Find where the given text appears and provide that cell's center as (X, Y) coordinate. 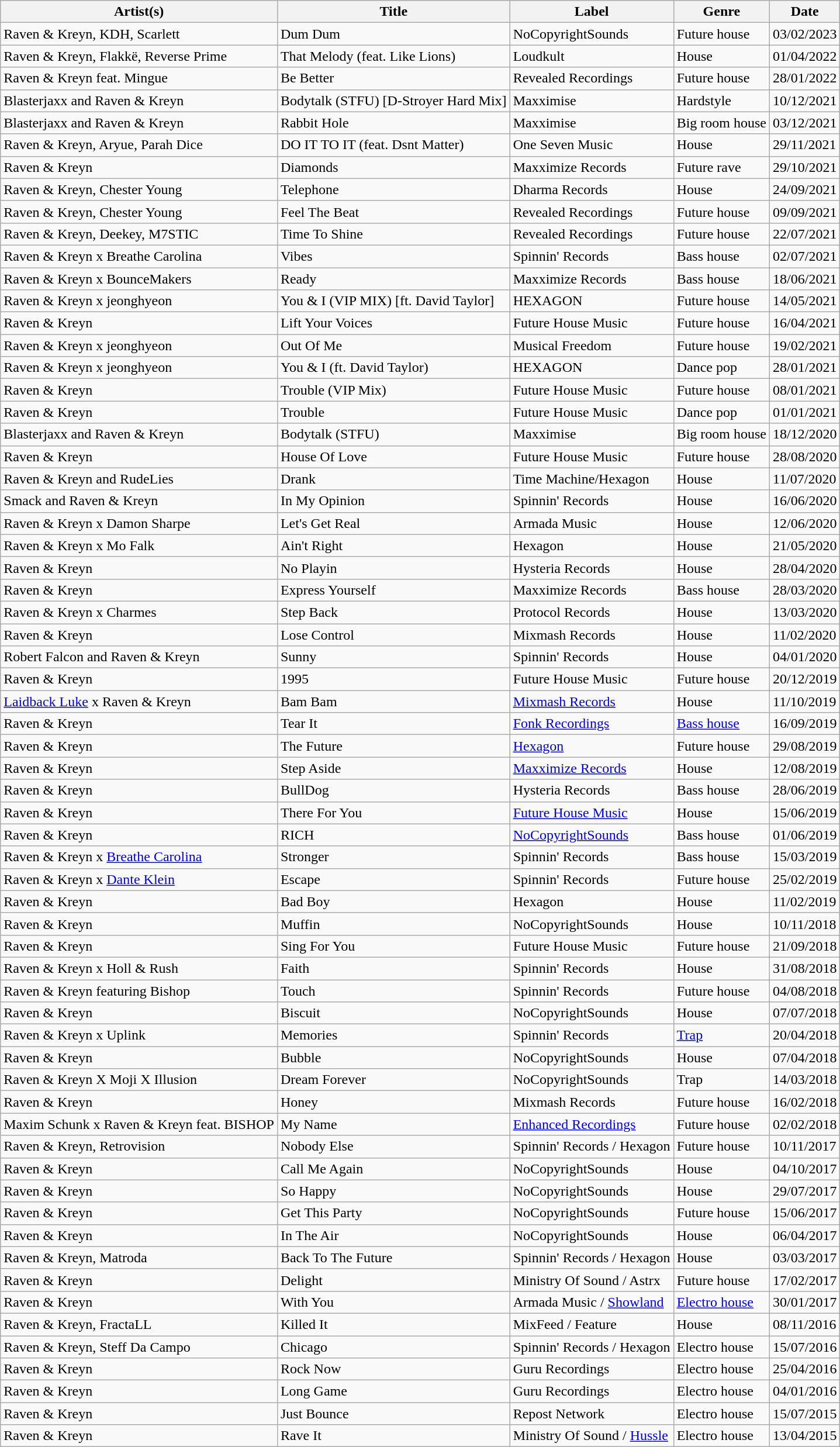
Robert Falcon and Raven & Kreyn (139, 657)
Bodytalk (STFU) [D-Stroyer Hard Mix] (393, 101)
House Of Love (393, 457)
Rabbit Hole (393, 123)
That Melody (feat. Like Lions) (393, 56)
Tear It (393, 724)
28/06/2019 (805, 790)
Touch (393, 991)
Just Bounce (393, 1414)
07/04/2018 (805, 1058)
15/03/2019 (805, 857)
Raven & Kreyn X Moji X Illusion (139, 1080)
Time Machine/Hexagon (592, 479)
Raven & Kreyn x Holl & Rush (139, 968)
Be Better (393, 78)
01/04/2022 (805, 56)
RICH (393, 835)
28/04/2020 (805, 568)
15/07/2016 (805, 1346)
13/04/2015 (805, 1436)
You & I (VIP MIX) [ft. David Taylor] (393, 301)
Raven & Kreyn x Charmes (139, 612)
Time To Shine (393, 234)
Raven & Kreyn x Damon Sharpe (139, 523)
Raven & Kreyn x Uplink (139, 1035)
Long Game (393, 1391)
Ready (393, 279)
16/02/2018 (805, 1102)
Armada Music (592, 523)
Maxim Schunk x Raven & Kreyn feat. BISHOP (139, 1124)
BullDog (393, 790)
Fonk Recordings (592, 724)
12/06/2020 (805, 523)
18/12/2020 (805, 434)
Out Of Me (393, 346)
Raven & Kreyn, Steff Da Campo (139, 1346)
21/05/2020 (805, 545)
1995 (393, 679)
Lose Control (393, 634)
24/09/2021 (805, 189)
31/08/2018 (805, 968)
Dum Dum (393, 34)
Raven & Kreyn x Mo Falk (139, 545)
12/08/2019 (805, 768)
29/10/2021 (805, 167)
Get This Party (393, 1213)
21/09/2018 (805, 946)
Armada Music / Showland (592, 1302)
Ain't Right (393, 545)
Date (805, 12)
Dream Forever (393, 1080)
Telephone (393, 189)
Memories (393, 1035)
08/11/2016 (805, 1324)
DO IT TO IT (feat. Dsnt Matter) (393, 145)
Raven & Kreyn, Aryue, Parah Dice (139, 145)
13/03/2020 (805, 612)
16/09/2019 (805, 724)
Raven & Kreyn x Dante Klein (139, 879)
Rock Now (393, 1369)
Step Aside (393, 768)
03/12/2021 (805, 123)
03/03/2017 (805, 1258)
Rave It (393, 1436)
10/11/2018 (805, 924)
Feel The Beat (393, 212)
In My Opinion (393, 501)
Raven & Kreyn x BounceMakers (139, 279)
Biscuit (393, 1013)
04/08/2018 (805, 991)
14/05/2021 (805, 301)
11/10/2019 (805, 702)
Ministry Of Sound / Astrx (592, 1280)
20/04/2018 (805, 1035)
02/02/2018 (805, 1124)
25/04/2016 (805, 1369)
Musical Freedom (592, 346)
04/10/2017 (805, 1169)
Raven & Kreyn, Matroda (139, 1258)
Bodytalk (STFU) (393, 434)
10/12/2021 (805, 101)
Muffin (393, 924)
Future rave (721, 167)
04/01/2020 (805, 657)
Artist(s) (139, 12)
15/06/2019 (805, 813)
Trouble (393, 412)
07/07/2018 (805, 1013)
29/11/2021 (805, 145)
Raven & Kreyn, Deekey, M7STIC (139, 234)
Smack and Raven & Kreyn (139, 501)
11/07/2020 (805, 479)
Delight (393, 1280)
Raven & Kreyn, Flakkë, Reverse Prime (139, 56)
Title (393, 12)
08/01/2021 (805, 390)
15/06/2017 (805, 1213)
18/06/2021 (805, 279)
Raven & Kreyn, KDH, Scarlett (139, 34)
16/04/2021 (805, 323)
My Name (393, 1124)
04/01/2016 (805, 1391)
Repost Network (592, 1414)
Step Back (393, 612)
Bam Bam (393, 702)
01/06/2019 (805, 835)
Sing For You (393, 946)
Raven & Kreyn, Retrovision (139, 1146)
Loudkult (592, 56)
Raven & Kreyn feat. Mingue (139, 78)
Stronger (393, 857)
So Happy (393, 1191)
15/07/2015 (805, 1414)
14/03/2018 (805, 1080)
01/01/2021 (805, 412)
Protocol Records (592, 612)
Nobody Else (393, 1146)
10/11/2017 (805, 1146)
Sunny (393, 657)
Bad Boy (393, 902)
Diamonds (393, 167)
28/01/2022 (805, 78)
29/07/2017 (805, 1191)
Chicago (393, 1346)
16/06/2020 (805, 501)
Escape (393, 879)
11/02/2019 (805, 902)
Vibes (393, 256)
Call Me Again (393, 1169)
Trouble (VIP Mix) (393, 390)
11/02/2020 (805, 634)
03/02/2023 (805, 34)
Faith (393, 968)
Genre (721, 12)
30/01/2017 (805, 1302)
06/04/2017 (805, 1235)
28/01/2021 (805, 368)
Enhanced Recordings (592, 1124)
Label (592, 12)
The Future (393, 746)
With You (393, 1302)
Drank (393, 479)
19/02/2021 (805, 346)
29/08/2019 (805, 746)
17/02/2017 (805, 1280)
25/02/2019 (805, 879)
MixFeed / Feature (592, 1324)
No Playin (393, 568)
Back To The Future (393, 1258)
Bubble (393, 1058)
Raven & Kreyn, FractaLL (139, 1324)
09/09/2021 (805, 212)
Let's Get Real (393, 523)
Dharma Records (592, 189)
Hardstyle (721, 101)
02/07/2021 (805, 256)
Killed It (393, 1324)
28/03/2020 (805, 590)
22/07/2021 (805, 234)
Lift Your Voices (393, 323)
One Seven Music (592, 145)
In The Air (393, 1235)
You & I (ft. David Taylor) (393, 368)
28/08/2020 (805, 457)
20/12/2019 (805, 679)
Raven & Kreyn and RudeLies (139, 479)
There For You (393, 813)
Express Yourself (393, 590)
Ministry Of Sound / Hussle (592, 1436)
Raven & Kreyn featuring Bishop (139, 991)
Honey (393, 1102)
Laidback Luke x Raven & Kreyn (139, 702)
